Find where the given text appears and provide that cell's center as [x, y] coordinate. 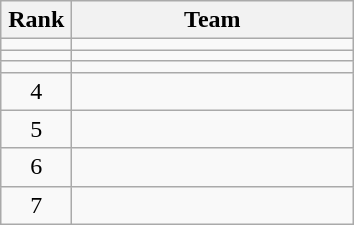
Team [212, 20]
Rank [36, 20]
6 [36, 167]
4 [36, 91]
7 [36, 205]
5 [36, 129]
